Extract the [X, Y] coordinate from the center of the cell holding the provided text.  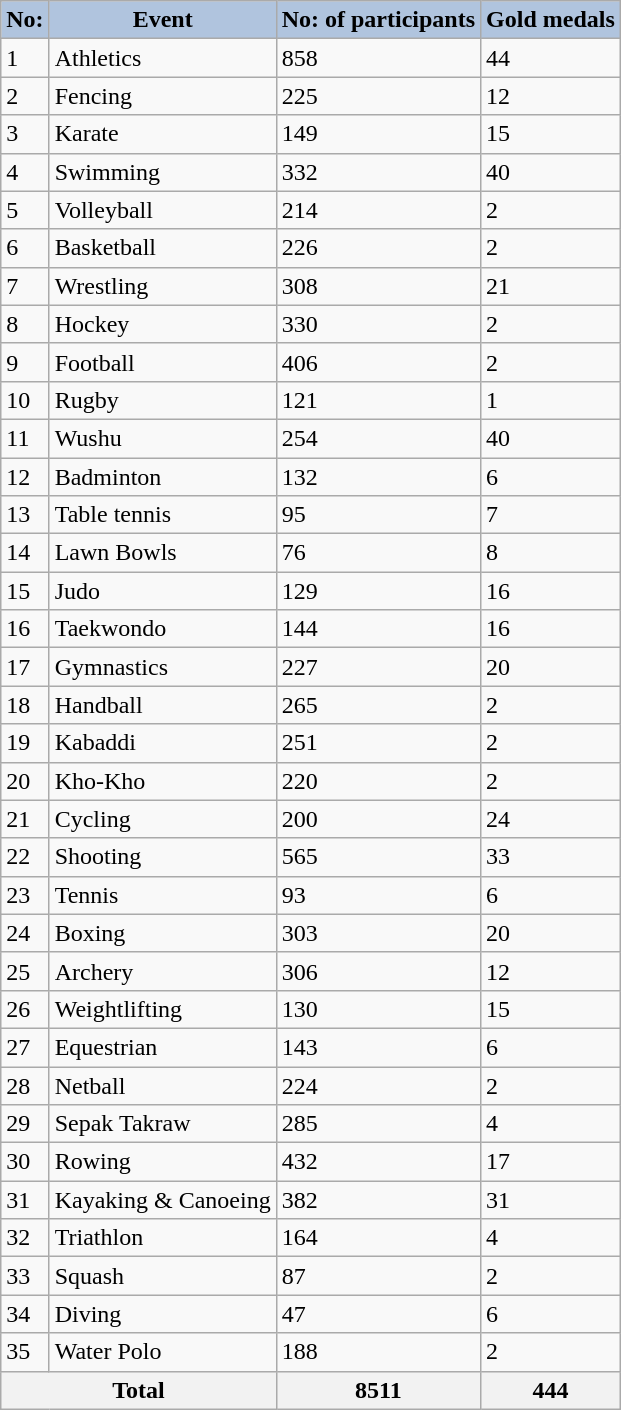
Badminton [162, 477]
Shooting [162, 857]
858 [378, 58]
Total [138, 1390]
Diving [162, 1314]
432 [378, 1162]
Event [162, 20]
Archery [162, 971]
Netball [162, 1085]
130 [378, 1009]
382 [378, 1200]
Tennis [162, 895]
28 [25, 1085]
144 [378, 629]
27 [25, 1047]
149 [378, 134]
Lawn Bowls [162, 553]
Athletics [162, 58]
Squash [162, 1276]
285 [378, 1124]
32 [25, 1238]
30 [25, 1162]
251 [378, 743]
132 [378, 477]
93 [378, 895]
330 [378, 324]
265 [378, 705]
164 [378, 1238]
95 [378, 515]
188 [378, 1352]
444 [551, 1390]
8511 [378, 1390]
Wrestling [162, 286]
Cycling [162, 819]
34 [25, 1314]
35 [25, 1352]
224 [378, 1085]
5 [25, 210]
No: of participants [378, 20]
19 [25, 743]
Water Polo [162, 1352]
44 [551, 58]
Basketball [162, 248]
308 [378, 286]
18 [25, 705]
Kho-Kho [162, 781]
406 [378, 362]
Boxing [162, 933]
Triathlon [162, 1238]
Hockey [162, 324]
Swimming [162, 172]
Volleyball [162, 210]
10 [25, 400]
No: [25, 20]
Handball [162, 705]
Gold medals [551, 20]
Karate [162, 134]
Gymnastics [162, 667]
Wushu [162, 438]
Fencing [162, 96]
226 [378, 248]
225 [378, 96]
129 [378, 591]
23 [25, 895]
76 [378, 553]
Equestrian [162, 1047]
9 [25, 362]
Football [162, 362]
13 [25, 515]
Kabaddi [162, 743]
306 [378, 971]
29 [25, 1124]
214 [378, 210]
87 [378, 1276]
143 [378, 1047]
121 [378, 400]
332 [378, 172]
254 [378, 438]
3 [25, 134]
227 [378, 667]
Weightlifting [162, 1009]
200 [378, 819]
565 [378, 857]
Sepak Takraw [162, 1124]
220 [378, 781]
47 [378, 1314]
Table tennis [162, 515]
14 [25, 553]
Rowing [162, 1162]
11 [25, 438]
26 [25, 1009]
303 [378, 933]
Taekwondo [162, 629]
Kayaking & Canoeing [162, 1200]
Rugby [162, 400]
25 [25, 971]
22 [25, 857]
Judo [162, 591]
